Return [X, Y] of the center of cell containing provided text 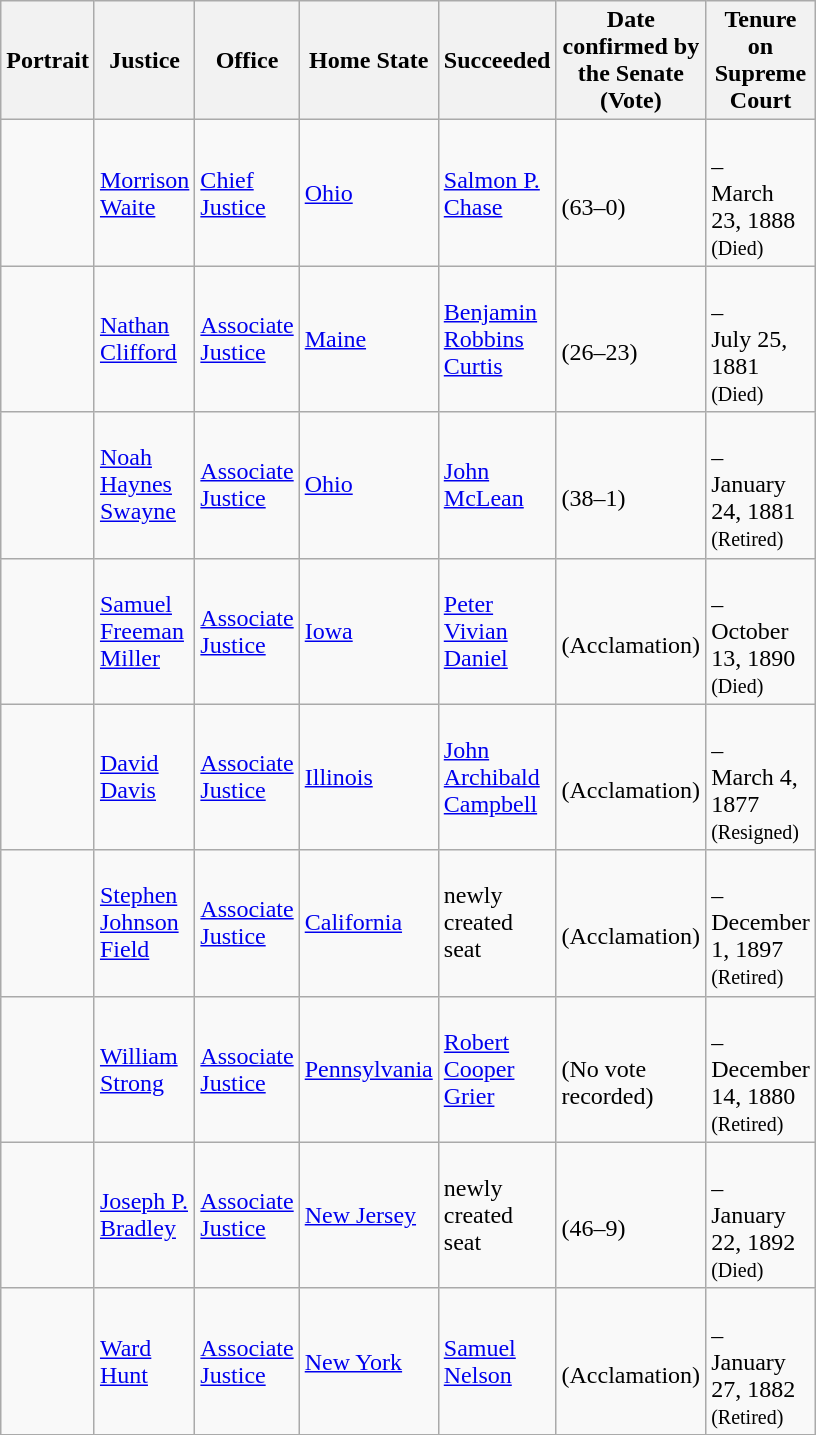
–October 13, 1890(Died) [761, 631]
Joseph P. Bradley [144, 1215]
–July 25, 1881(Died) [761, 339]
Chief Justice [247, 193]
Office [247, 60]
Portrait [48, 60]
Salmon P. Chase [497, 193]
–December 14, 1880(Retired) [761, 1069]
(26–23) [631, 339]
Morrison Waite [144, 193]
John Archibald Campbell [497, 777]
Ward Hunt [144, 1361]
David Davis [144, 777]
–March 23, 1888(Died) [761, 193]
Stephen Johnson Field [144, 923]
Peter Vivian Daniel [497, 631]
Iowa [368, 631]
Home State [368, 60]
(38–1) [631, 485]
Pennsylvania [368, 1069]
–January 27, 1882(Retired) [761, 1361]
Date confirmed by the Senate(Vote) [631, 60]
–January 24, 1881(Retired) [761, 485]
–December 1, 1897(Retired) [761, 923]
–March 4, 1877(Resigned) [761, 777]
Justice [144, 60]
–January 22, 1892(Died) [761, 1215]
Succeeded [497, 60]
Benjamin Robbins Curtis [497, 339]
(46–9) [631, 1215]
Maine [368, 339]
New York [368, 1361]
Samuel Freeman Miller [144, 631]
Samuel Nelson [497, 1361]
Robert Cooper Grier [497, 1069]
Tenure on Supreme Court [761, 60]
Noah Haynes Swayne [144, 485]
(63–0) [631, 193]
Nathan Clifford [144, 339]
(No vote recorded) [631, 1069]
California [368, 923]
John McLean [497, 485]
William Strong [144, 1069]
Illinois [368, 777]
New Jersey [368, 1215]
